Provide the [X, Y] coordinate of the cell's center where the given text is located.  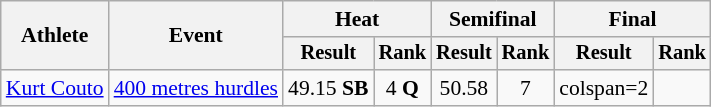
Final [632, 19]
Kurt Couto [55, 88]
Event [196, 36]
7 [526, 88]
4 Q [403, 88]
Athlete [55, 36]
colspan=2 [604, 88]
400 metres hurdles [196, 88]
50.58 [464, 88]
Heat [357, 19]
Semifinal [492, 19]
49.15 SB [328, 88]
